Search for the cell housing the specified text and yield its [x, y] center coordinate. 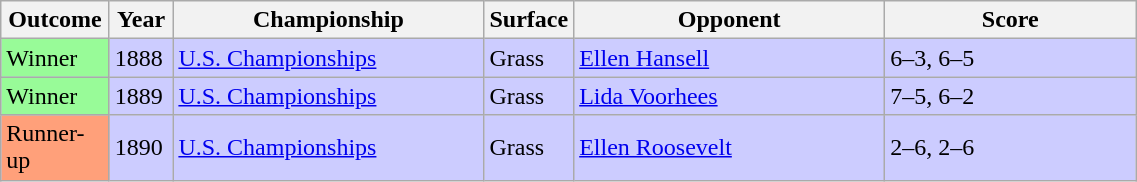
Championship [328, 20]
Ellen Roosevelt [730, 148]
1888 [141, 58]
7–5, 6–2 [1010, 96]
Runner-up [56, 148]
1890 [141, 148]
Surface [529, 20]
Ellen Hansell [730, 58]
2–6, 2–6 [1010, 148]
Score [1010, 20]
Outcome [56, 20]
6–3, 6–5 [1010, 58]
Lida Voorhees [730, 96]
1889 [141, 96]
Opponent [730, 20]
Year [141, 20]
